Locate the cell with the specified text and output its [x, y] center coordinate. 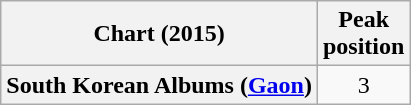
Chart (2015) [160, 34]
3 [363, 85]
South Korean Albums (Gaon) [160, 85]
Peakposition [363, 34]
